Return [x, y] of the center of cell containing provided text 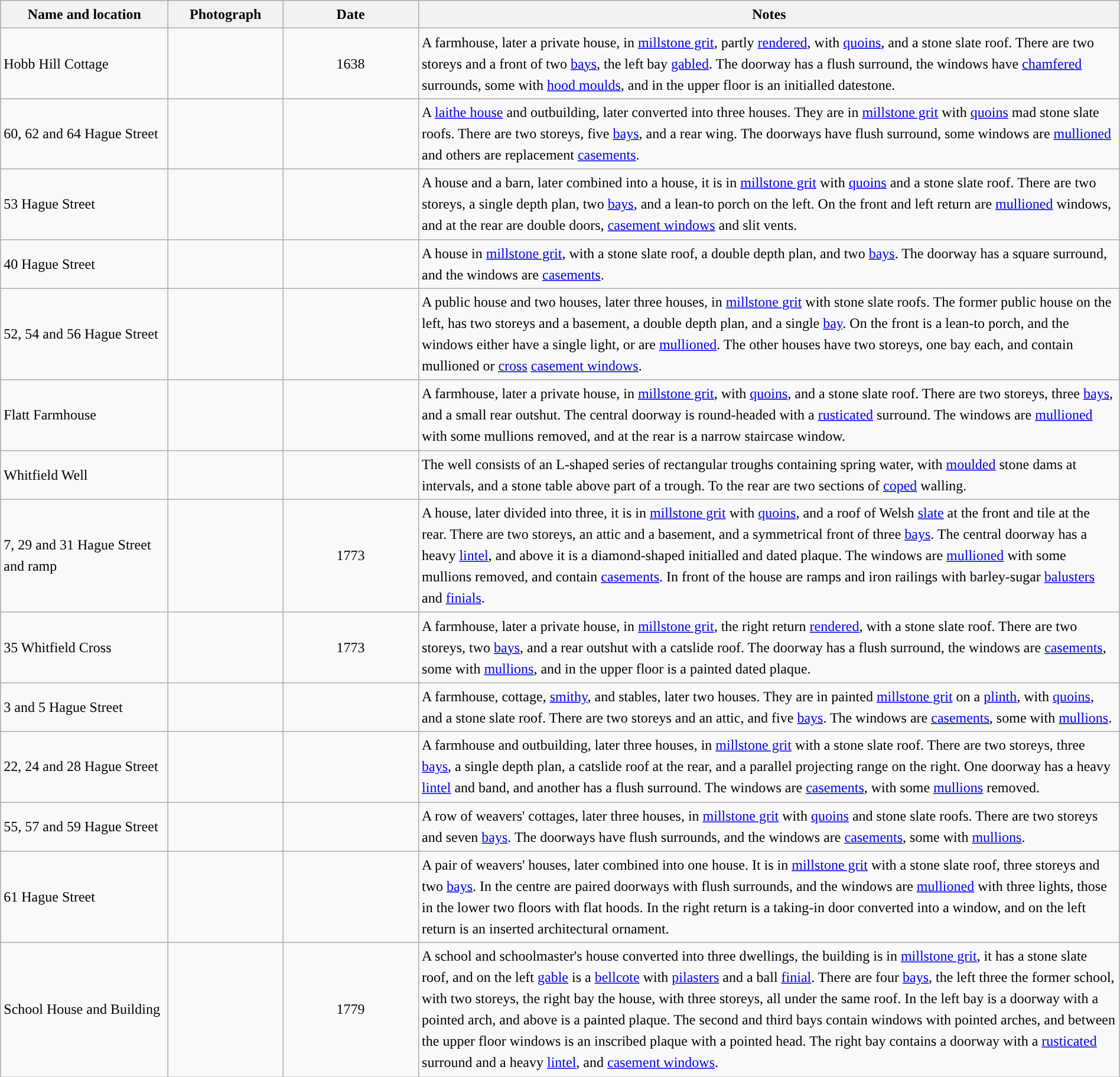
Photograph [226, 14]
52, 54 and 56 Hague Street [84, 334]
Hobb Hill Cottage [84, 64]
School House and Building [84, 1010]
61 Hague Street [84, 897]
Name and location [84, 14]
1779 [351, 1010]
53 Hague Street [84, 204]
7, 29 and 31 Hague Street and ramp [84, 555]
1638 [351, 64]
60, 62 and 64 Hague Street [84, 134]
35 Whitfield Cross [84, 647]
55, 57 and 59 Hague Street [84, 827]
Whitfield Well [84, 475]
Flatt Farmhouse [84, 415]
40 Hague Street [84, 263]
3 and 5 Hague Street [84, 707]
Notes [769, 14]
22, 24 and 28 Hague Street [84, 767]
Date [351, 14]
